Detect which cell encompasses the target text, then output its [X, Y] center coordinate. 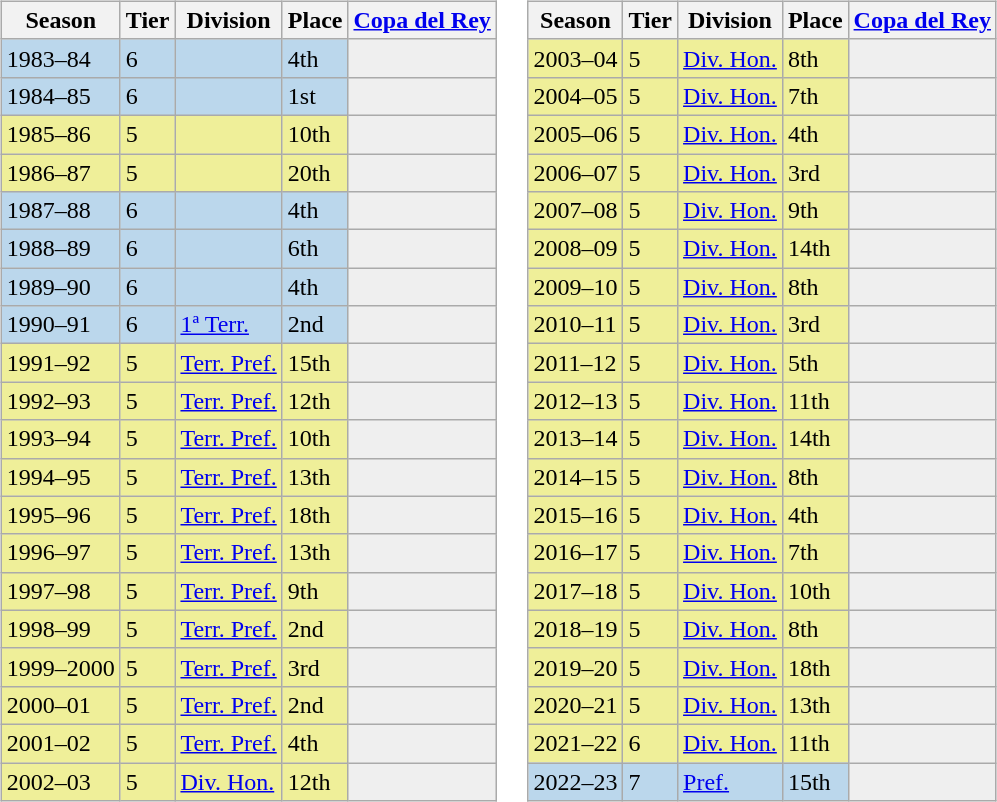
2008–09 [576, 249]
1997–98 [60, 591]
2020–21 [576, 705]
2007–08 [576, 211]
2006–07 [576, 173]
2021–22 [576, 743]
1st [315, 96]
2011–12 [576, 363]
1998–99 [60, 629]
1990–91 [60, 325]
5th [815, 363]
2015–16 [576, 515]
2004–05 [576, 96]
1985–86 [60, 134]
2009–10 [576, 287]
1ª Terr. [228, 325]
7 [650, 781]
2003–04 [576, 58]
2000–01 [60, 705]
1996–97 [60, 553]
1984–85 [60, 96]
2013–14 [576, 439]
1988–89 [60, 249]
1993–94 [60, 439]
1991–92 [60, 363]
Pref. [730, 781]
2016–17 [576, 553]
1986–87 [60, 173]
2010–11 [576, 325]
1987–88 [60, 211]
20th [315, 173]
1994–95 [60, 477]
2017–18 [576, 591]
2022–23 [576, 781]
1992–93 [60, 401]
6th [315, 249]
2005–06 [576, 134]
2018–19 [576, 629]
1983–84 [60, 58]
2002–03 [60, 781]
1989–90 [60, 287]
2014–15 [576, 477]
2019–20 [576, 667]
1995–96 [60, 515]
2001–02 [60, 743]
2012–13 [576, 401]
1999–2000 [60, 667]
